Locate the cell with the specified text and output its [X, Y] center coordinate. 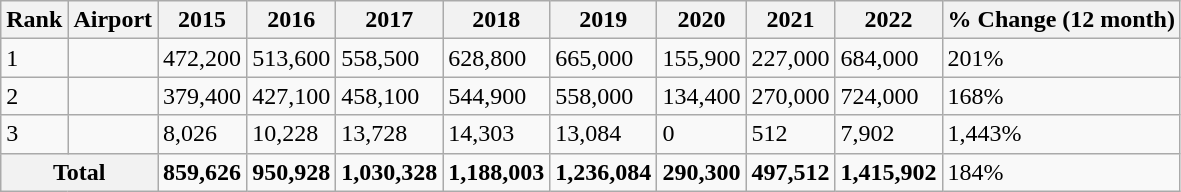
7,902 [888, 134]
724,000 [888, 96]
201% [1061, 58]
950,928 [292, 172]
1,188,003 [496, 172]
168% [1061, 96]
Airport [113, 20]
497,512 [790, 172]
684,000 [888, 58]
665,000 [604, 58]
8,026 [202, 134]
427,100 [292, 96]
3 [34, 134]
2 [34, 96]
1,443% [1061, 134]
558,500 [390, 58]
270,000 [790, 96]
379,400 [202, 96]
2020 [702, 20]
2018 [496, 20]
227,000 [790, 58]
513,600 [292, 58]
472,200 [202, 58]
155,900 [702, 58]
512 [790, 134]
14,303 [496, 134]
1 [34, 58]
2017 [390, 20]
% Change (12 month) [1061, 20]
2022 [888, 20]
458,100 [390, 96]
859,626 [202, 172]
1,030,328 [390, 172]
2015 [202, 20]
628,800 [496, 58]
2021 [790, 20]
134,400 [702, 96]
0 [702, 134]
Rank [34, 20]
2019 [604, 20]
184% [1061, 172]
290,300 [702, 172]
1,415,902 [888, 172]
13,728 [390, 134]
10,228 [292, 134]
Total [80, 172]
2016 [292, 20]
13,084 [604, 134]
558,000 [604, 96]
1,236,084 [604, 172]
544,900 [496, 96]
